Find where the given text appears and provide that cell's center as (x, y) coordinate. 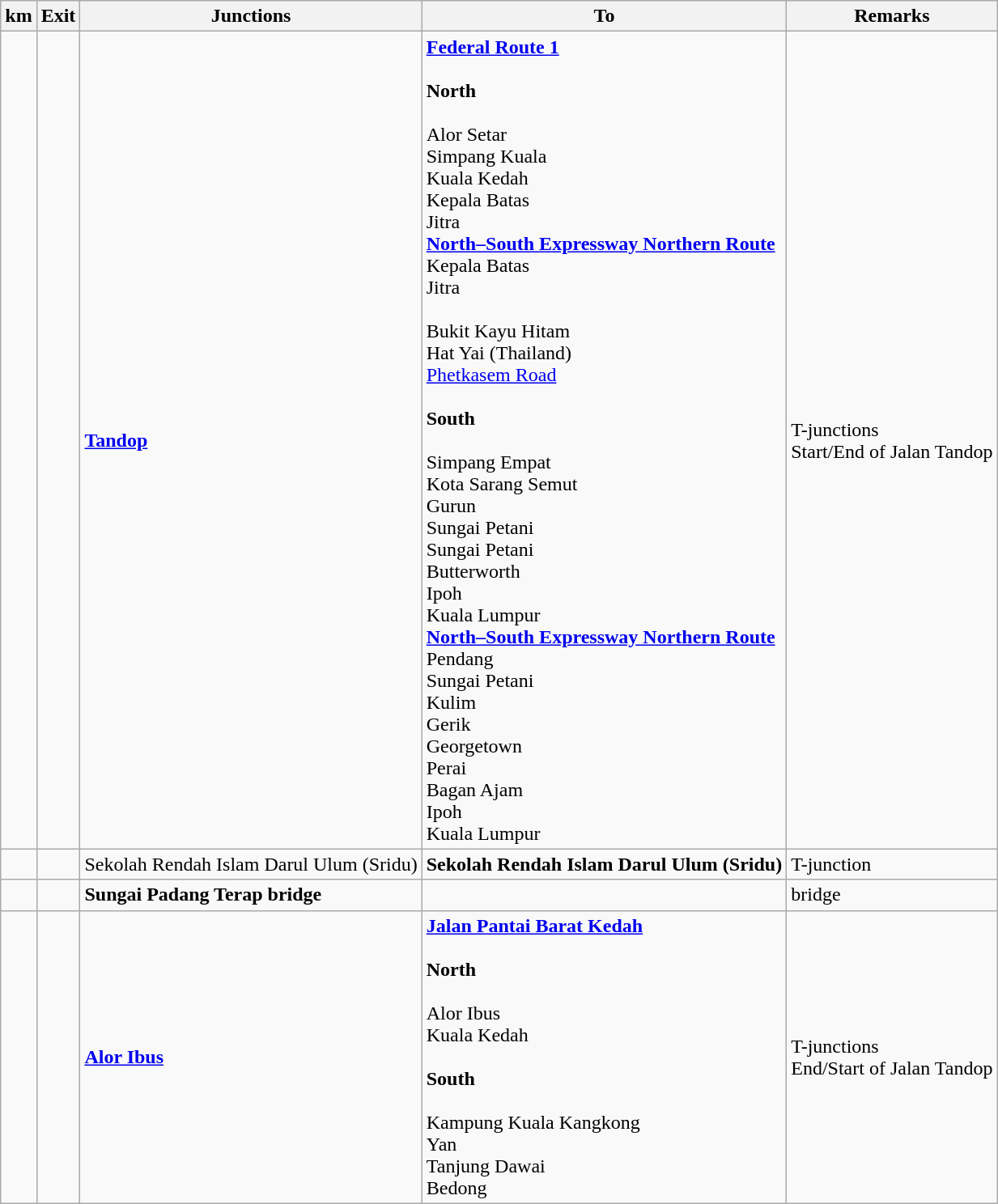
Sungai Padang Terap bridge (251, 895)
Alor Ibus (251, 1057)
Jalan Pantai Barat KedahNorth Alor IbusKuala KedahSouthKampung Kuala KangkongYanTanjung DawaiBedong (604, 1057)
To (604, 16)
Junctions (251, 16)
km (19, 16)
bridge (892, 895)
T-junctionsStart/End of Jalan Tandop (892, 440)
Tandop (251, 440)
Exit (58, 16)
T-junctionsEnd/Start of Jalan Tandop (892, 1057)
Remarks (892, 16)
T-junction (892, 864)
